Return [X, Y] of the center of cell containing provided text 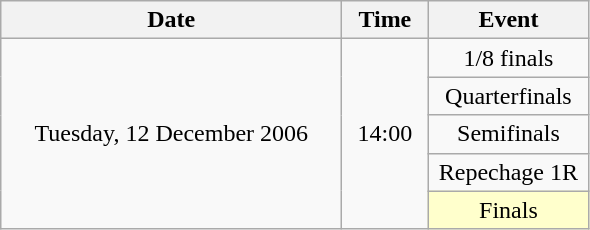
Time [385, 20]
Date [172, 20]
14:00 [385, 134]
1/8 finals [508, 58]
Semifinals [508, 134]
Quarterfinals [508, 96]
Tuesday, 12 December 2006 [172, 134]
Repechage 1R [508, 172]
Event [508, 20]
Finals [508, 210]
